Provide the [x, y] coordinate of the cell's center where the given text is located.  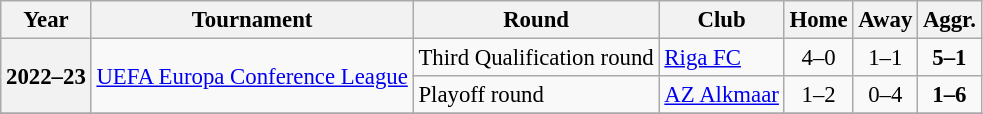
Year [46, 20]
2022–23 [46, 76]
Tournament [252, 20]
Riga FC [722, 58]
Playoff round [536, 95]
Third Qualification round [536, 58]
Away [886, 20]
Aggr. [950, 20]
4–0 [818, 58]
UEFA Europa Conference League [252, 76]
AZ Alkmaar [722, 95]
1–1 [886, 58]
1–2 [818, 95]
0–4 [886, 95]
Club [722, 20]
5–1 [950, 58]
Home [818, 20]
Round [536, 20]
1–6 [950, 95]
